Output the (X, Y) coordinate of the center of the cell containing the given text.  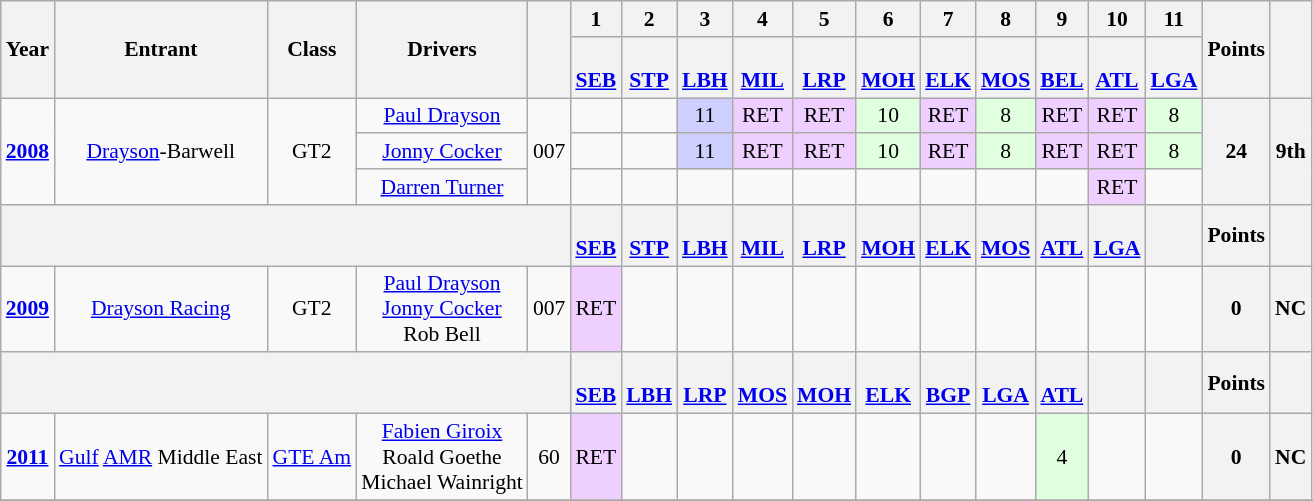
Paul Drayson (442, 116)
Drayson Racing (160, 310)
2011 (28, 458)
60 (550, 458)
Drayson-Barwell (160, 152)
Entrant (160, 50)
2 (649, 19)
2008 (28, 152)
BEL (1062, 68)
6 (888, 19)
24 (1236, 152)
3 (705, 19)
GTE Am (312, 458)
Paul Drayson Jonny Cocker Rob Bell (442, 310)
1 (596, 19)
Jonny Cocker (442, 152)
Fabien Giroix Roald Goethe Michael Wainright (442, 458)
Class (312, 50)
Darren Turner (442, 187)
2009 (28, 310)
Drivers (442, 50)
Gulf AMR Middle East (160, 458)
7 (948, 19)
5 (824, 19)
Year (28, 50)
9 (1062, 19)
9th (1290, 152)
BGP (948, 384)
